Pinpoint the cell where the given text exists, returning its [x, y] midpoint coordinate. 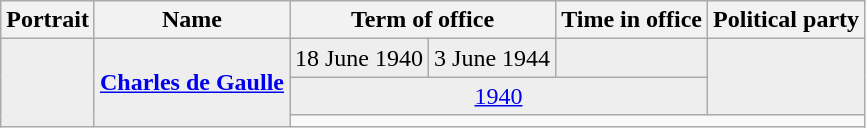
1940 [499, 96]
Time in office [632, 20]
Charles de Gaulle [192, 82]
18 June 1940 [360, 58]
Term of office [423, 20]
3 June 1944 [492, 58]
Portrait [48, 20]
Name [192, 20]
Political party [786, 20]
